Identify which cell holds the provided text, then report its [x, y] central coordinate. 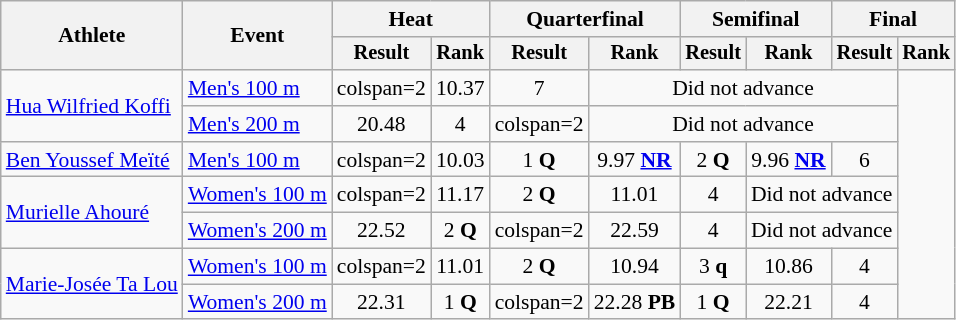
Men's 200 m [258, 124]
9.97 NR [635, 160]
3 q [713, 267]
Athlete [92, 36]
22.52 [382, 231]
Semifinal [756, 19]
Event [258, 36]
Quarterfinal [586, 19]
7 [540, 88]
20.48 [382, 124]
22.28 PB [635, 302]
22.31 [382, 302]
10.37 [460, 88]
11.17 [460, 195]
22.59 [635, 231]
6 [864, 160]
22.21 [788, 302]
Heat [411, 19]
10.94 [635, 267]
10.86 [788, 267]
9.96 NR [788, 160]
Final [893, 19]
Ben Youssef Meïté [92, 160]
Marie-Josée Ta Lou [92, 284]
10.03 [460, 160]
Hua Wilfried Koffi [92, 106]
Murielle Ahouré [92, 212]
